Extract the [X, Y] coordinate from the center of the cell holding the provided text.  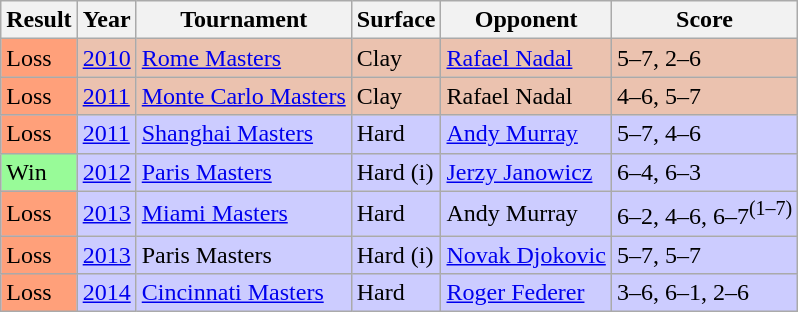
Cincinnati Masters [244, 293]
Novak Djokovic [526, 255]
Result [39, 20]
Rome Masters [244, 58]
2014 [106, 293]
6–4, 6–3 [704, 172]
5–7, 4–6 [704, 134]
Jerzy Janowicz [526, 172]
Score [704, 20]
Shanghai Masters [244, 134]
Miami Masters [244, 214]
Tournament [244, 20]
4–6, 5–7 [704, 96]
5–7, 5–7 [704, 255]
6–2, 4–6, 6–7(1–7) [704, 214]
Win [39, 172]
5–7, 2–6 [704, 58]
Roger Federer [526, 293]
Opponent [526, 20]
Year [106, 20]
Monte Carlo Masters [244, 96]
2010 [106, 58]
Surface [396, 20]
2012 [106, 172]
3–6, 6–1, 2–6 [704, 293]
